Determine the [x, y] coordinate at the center of the cell enclosing the given text.  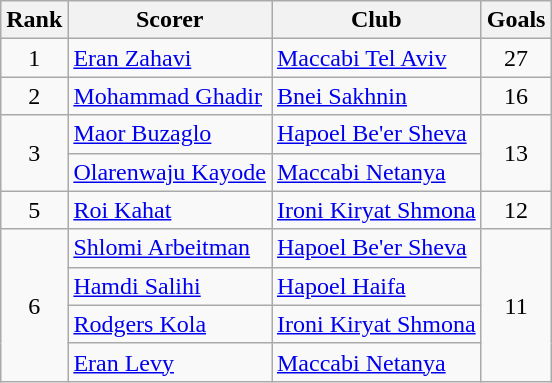
Roi Kahat [170, 210]
Olarenwaju Kayode [170, 172]
Shlomi Arbeitman [170, 248]
Scorer [170, 20]
Club [377, 20]
Bnei Sakhnin [377, 96]
1 [34, 58]
11 [516, 305]
Rank [34, 20]
Eran Zahavi [170, 58]
12 [516, 210]
16 [516, 96]
13 [516, 153]
Hamdi Salihi [170, 286]
Maor Buzaglo [170, 134]
Rodgers Kola [170, 324]
Mohammad Ghadir [170, 96]
27 [516, 58]
Maccabi Tel Aviv [377, 58]
Hapoel Haifa [377, 286]
Goals [516, 20]
Eran Levy [170, 362]
2 [34, 96]
5 [34, 210]
6 [34, 305]
3 [34, 153]
